Return [X, Y] of the center of cell containing provided text 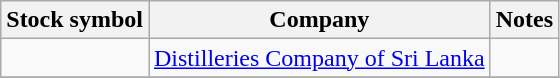
Distilleries Company of Sri Lanka [319, 58]
Company [319, 20]
Notes [524, 20]
Stock symbol [75, 20]
